Return the (x, y) coordinate for the center point of the cell that contains the specified text.  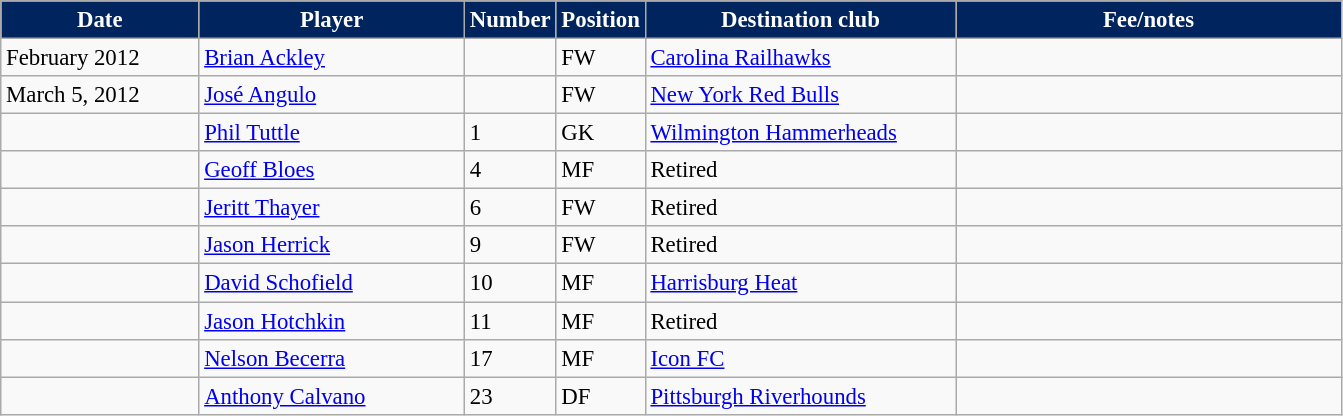
February 2012 (100, 58)
New York Red Bulls (800, 95)
Jason Herrick (332, 245)
Wilmington Hammerheads (800, 133)
Date (100, 20)
Jeritt Thayer (332, 208)
Destination club (800, 20)
Anthony Calvano (332, 396)
17 (510, 358)
1 (510, 133)
Geoff Bloes (332, 170)
Phil Tuttle (332, 133)
Position (600, 20)
Jason Hotchkin (332, 321)
José Angulo (332, 95)
10 (510, 283)
9 (510, 245)
GK (600, 133)
DF (600, 396)
Harrisburg Heat (800, 283)
11 (510, 321)
Player (332, 20)
Pittsburgh Riverhounds (800, 396)
4 (510, 170)
6 (510, 208)
Carolina Railhawks (800, 58)
Fee/notes (1149, 20)
March 5, 2012 (100, 95)
Number (510, 20)
23 (510, 396)
Icon FC (800, 358)
David Schofield (332, 283)
Nelson Becerra (332, 358)
Brian Ackley (332, 58)
